Output the (X, Y) coordinate of the center of the cell containing the given text.  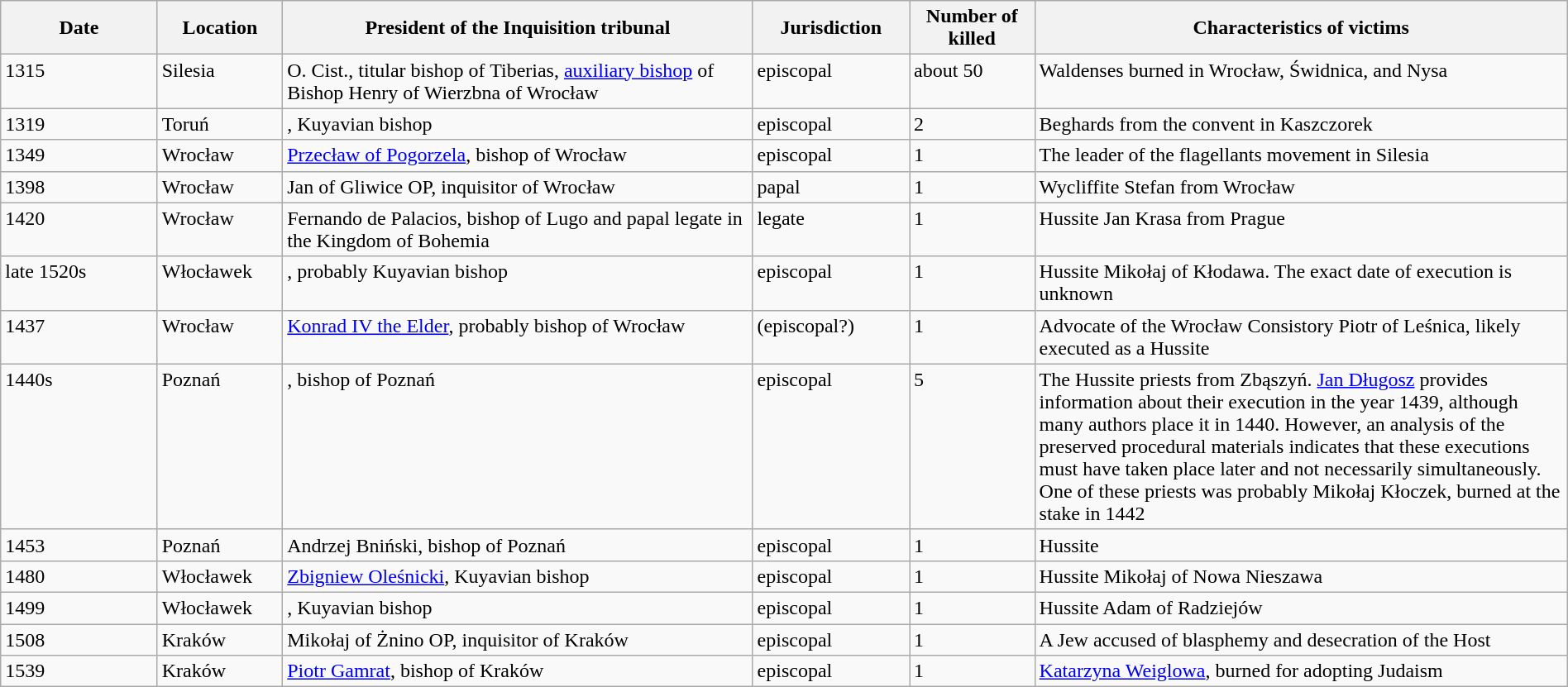
Location (220, 28)
legate (830, 230)
1480 (79, 576)
papal (830, 187)
Przecław of Pogorzela, bishop of Wrocław (518, 155)
Hussite (1301, 545)
, probably Kuyavian bishop (518, 283)
Fernando de Palacios, bishop of Lugo and papal legate in the Kingdom of Bohemia (518, 230)
Hussite Mikołaj of Kłodawa. The exact date of execution is unknown (1301, 283)
Zbigniew Oleśnicki, Kuyavian bishop (518, 576)
Waldenses burned in Wrocław, Świdnica, and Nysa (1301, 81)
Jurisdiction (830, 28)
Hussite Mikołaj of Nowa Nieszawa (1301, 576)
Katarzyna Weiglowa, burned for adopting Judaism (1301, 671)
1453 (79, 545)
1437 (79, 337)
1499 (79, 608)
1420 (79, 230)
Jan of Gliwice OP, inquisitor of Wrocław (518, 187)
President of the Inquisition tribunal (518, 28)
Hussite Adam of Radziejów (1301, 608)
Andrzej Bniński, bishop of Poznań (518, 545)
late 1520s (79, 283)
Hussite Jan Krasa from Prague (1301, 230)
A Jew accused of blasphemy and desecration of the Host (1301, 639)
Beghards from the convent in Kaszczorek (1301, 124)
2 (973, 124)
1349 (79, 155)
1398 (79, 187)
Advocate of the Wrocław Consistory Piotr of Leśnica, likely executed as a Hussite (1301, 337)
Konrad IV the Elder, probably bishop of Wrocław (518, 337)
5 (973, 446)
Silesia (220, 81)
O. Cist., titular bishop of Tiberias, auxiliary bishop of Bishop Henry of Wierzbna of Wrocław (518, 81)
1539 (79, 671)
, bishop of Poznań (518, 446)
Number of killed (973, 28)
about 50 (973, 81)
Date (79, 28)
1315 (79, 81)
(episcopal?) (830, 337)
Characteristics of victims (1301, 28)
The leader of the flagellants movement in Silesia (1301, 155)
Piotr Gamrat, bishop of Kraków (518, 671)
1440s (79, 446)
Wycliffite Stefan from Wrocław (1301, 187)
1319 (79, 124)
Mikołaj of Żnino OP, inquisitor of Kraków (518, 639)
1508 (79, 639)
Toruń (220, 124)
